Provide the [X, Y] coordinate of the cell's center where the given text is located.  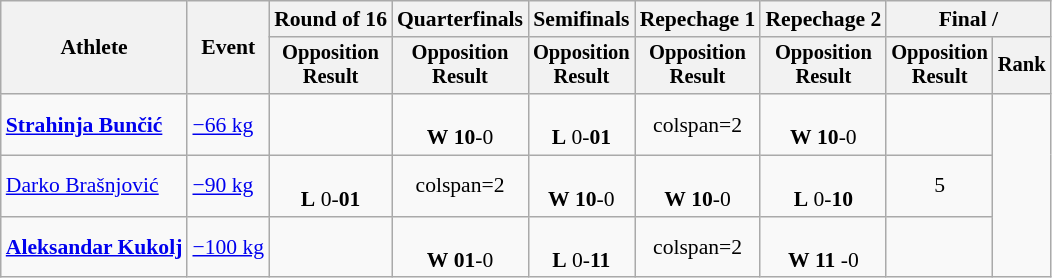
−66 kg [228, 124]
Repechage 1 [698, 19]
Semifinals [582, 19]
Quarterfinals [460, 19]
Athlete [94, 48]
Repechage 2 [823, 19]
Darko Brašnjović [94, 186]
−100 kg [228, 248]
Round of 16 [330, 19]
W 01-0 [460, 248]
L 0-11 [582, 248]
Event [228, 48]
W 11 -0 [823, 248]
−90 kg [228, 186]
Strahinja Bunčić [94, 124]
Aleksandar Kukolj [94, 248]
L 0-10 [823, 186]
5 [940, 186]
Final / [968, 19]
Rank [1022, 66]
